Search for the cell housing the specified text and yield its (X, Y) center coordinate. 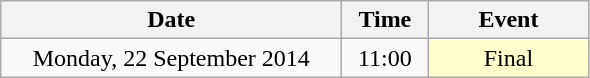
Final (508, 58)
Time (385, 20)
11:00 (385, 58)
Event (508, 20)
Date (172, 20)
Monday, 22 September 2014 (172, 58)
